Identify which cell holds the provided text, then report its [X, Y] central coordinate. 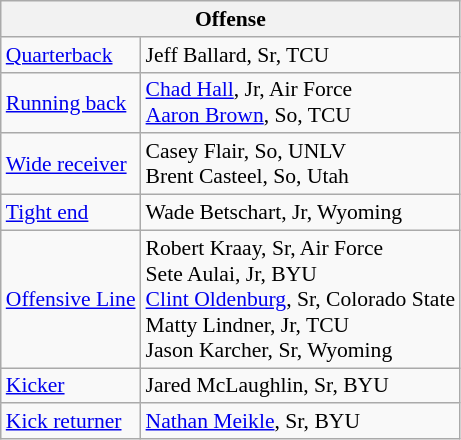
Jared McLaughlin, Sr, BYU [300, 386]
Casey Flair, So, UNLVBrent Casteel, So, Utah [300, 164]
Quarterback [71, 55]
Wide receiver [71, 164]
Offense [230, 19]
Chad Hall, Jr, Air ForceAaron Brown, So, TCU [300, 102]
Tight end [71, 213]
Nathan Meikle, Sr, BYU [300, 422]
Offensive Line [71, 299]
Running back [71, 102]
Robert Kraay, Sr, Air ForceSete Aulai, Jr, BYUClint Oldenburg, Sr, Colorado StateMatty Lindner, Jr, TCUJason Karcher, Sr, Wyoming [300, 299]
Wade Betschart, Jr, Wyoming [300, 213]
Jeff Ballard, Sr, TCU [300, 55]
Kick returner [71, 422]
Kicker [71, 386]
